Output the (X, Y) coordinate of the center of the cell containing the given text.  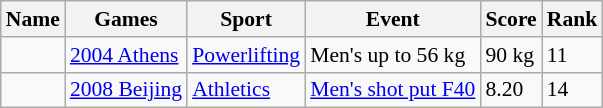
2004 Athens (126, 55)
Rank (572, 19)
11 (572, 55)
Name (33, 19)
Event (392, 19)
2008 Beijing (126, 90)
90 kg (510, 55)
14 (572, 90)
Score (510, 19)
Athletics (246, 90)
Games (126, 19)
Men's shot put F40 (392, 90)
Sport (246, 19)
Powerlifting (246, 55)
8.20 (510, 90)
Men's up to 56 kg (392, 55)
